From the cell containing the given text, extract its center point as [X, Y] coordinate. 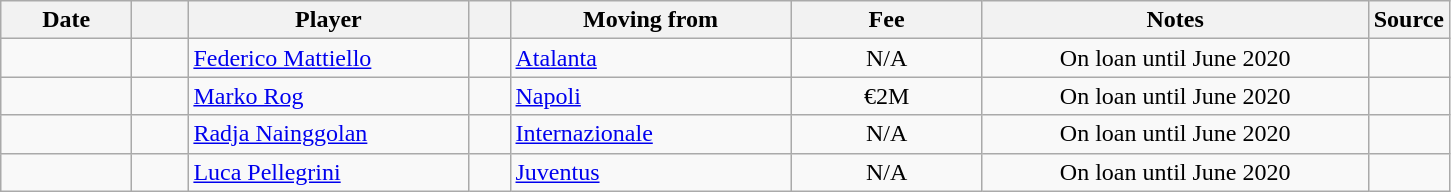
Federico Mattiello [328, 58]
Juventus [650, 172]
Radja Nainggolan [328, 134]
Luca Pellegrini [328, 172]
Napoli [650, 96]
Source [1408, 20]
Atalanta [650, 58]
Date [66, 20]
Notes [1175, 20]
Marko Rog [328, 96]
Player [328, 20]
Internazionale [650, 134]
€2M [886, 96]
Fee [886, 20]
Moving from [650, 20]
